Output the [X, Y] coordinate of the center of the cell containing the given text.  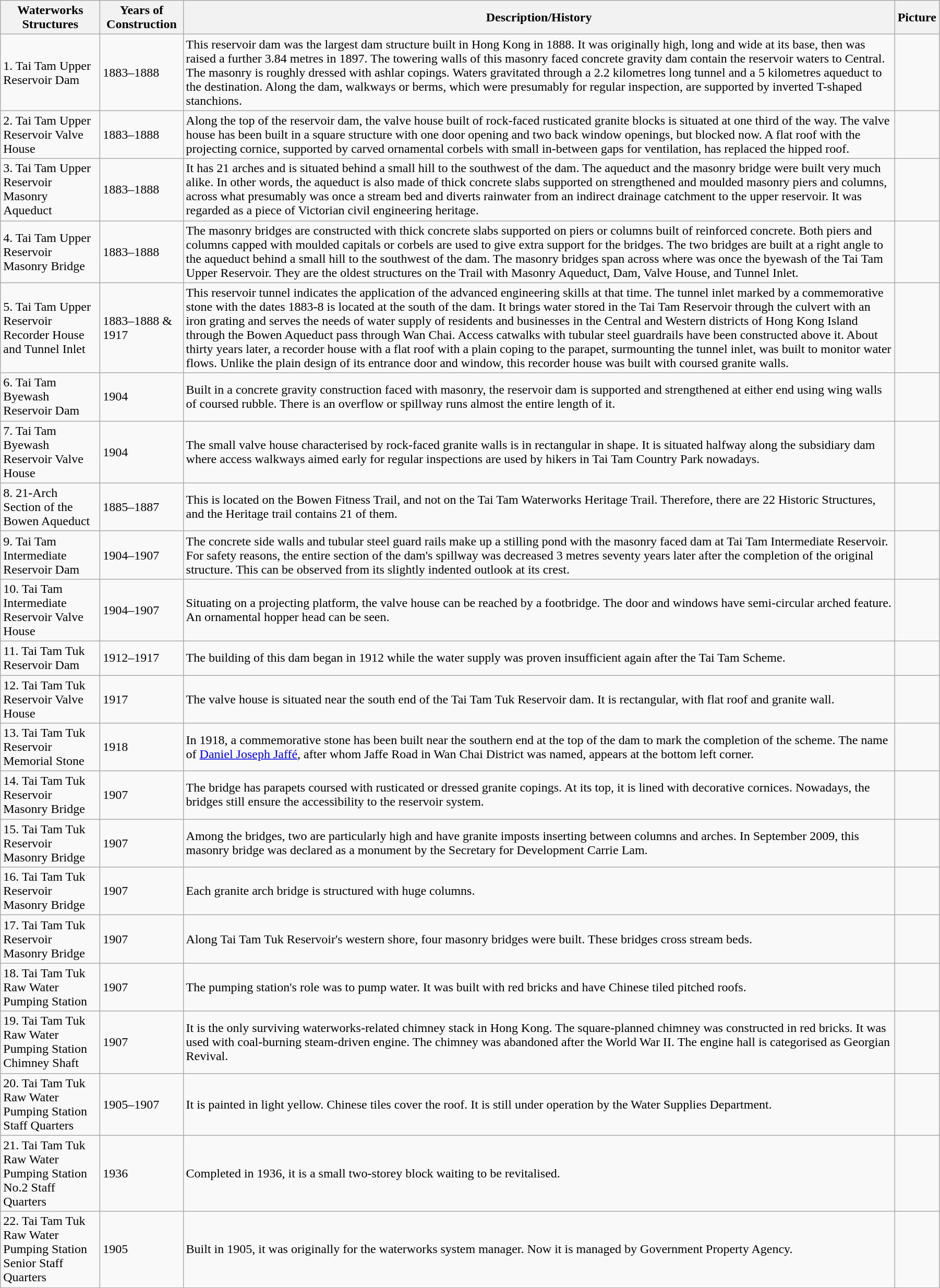
11. Tai Tam Tuk Reservoir Dam [50, 658]
Built in 1905, it was originally for the waterworks system manager. Now it is managed by Government Property Agency. [539, 1249]
Picture [917, 18]
Description/History [539, 18]
22. Tai Tam Tuk Raw Water Pumping Station Senior Staff Quarters [50, 1249]
15. Tai Tam Tuk Reservoir Masonry Bridge [50, 843]
1883–1888 & 1917 [142, 327]
17. Tai Tam Tuk Reservoir Masonry Bridge [50, 939]
1885–1887 [142, 507]
6. Tai Tam Byewash Reservoir Dam [50, 397]
The building of this dam began in 1912 while the water supply was proven insufficient again after the Tai Tam Scheme. [539, 658]
13. Tai Tam Tuk Reservoir Memorial Stone [50, 747]
Completed in 1936, it is a small two-storey block waiting to be revitalised. [539, 1173]
The pumping station's role was to pump water. It was built with red bricks and have Chinese tiled pitched roofs. [539, 987]
18. Tai Tam Tuk Raw Water Pumping Station [50, 987]
1918 [142, 747]
5. Tai Tam Upper Reservoir Recorder House and Tunnel Inlet [50, 327]
7. Tai Tam Byewash Reservoir Valve House [50, 452]
1936 [142, 1173]
3. Tai Tam Upper Reservoir Masonry Aqueduct [50, 190]
2. Tai Tam Upper Reservoir Valve House [50, 135]
Years of Construction [142, 18]
8. 21-Arch Section of the Bowen Aqueduct [50, 507]
1905 [142, 1249]
Waterworks Structures [50, 18]
Along Tai Tam Tuk Reservoir's western shore, four masonry bridges were built. These bridges cross stream beds. [539, 939]
14. Tai Tam Tuk Reservoir Masonry Bridge [50, 795]
The valve house is situated near the south end of the Tai Tam Tuk Reservoir dam. It is rectangular, with flat roof and granite wall. [539, 699]
1905–1907 [142, 1104]
1. Tai Tam Upper Reservoir Dam [50, 72]
1917 [142, 699]
It is painted in light yellow. Chinese tiles cover the roof. It is still under operation by the Water Supplies Department. [539, 1104]
9. Tai Tam Intermediate Reservoir Dam [50, 555]
19. Tai Tam Tuk Raw Water Pumping Station Chimney Shaft [50, 1042]
20. Tai Tam Tuk Raw Water Pumping Station Staff Quarters [50, 1104]
16. Tai Tam Tuk Reservoir Masonry Bridge [50, 891]
10. Tai Tam Intermediate Reservoir Valve House [50, 610]
21. Tai Tam Tuk Raw Water Pumping Station No.2 Staff Quarters [50, 1173]
Each granite arch bridge is structured with huge columns. [539, 891]
12. Tai Tam Tuk Reservoir Valve House [50, 699]
4. Tai Tam Upper Reservoir Masonry Bridge [50, 251]
1912–1917 [142, 658]
